Determine the (x, y) coordinate at the center of the cell enclosing the given text.  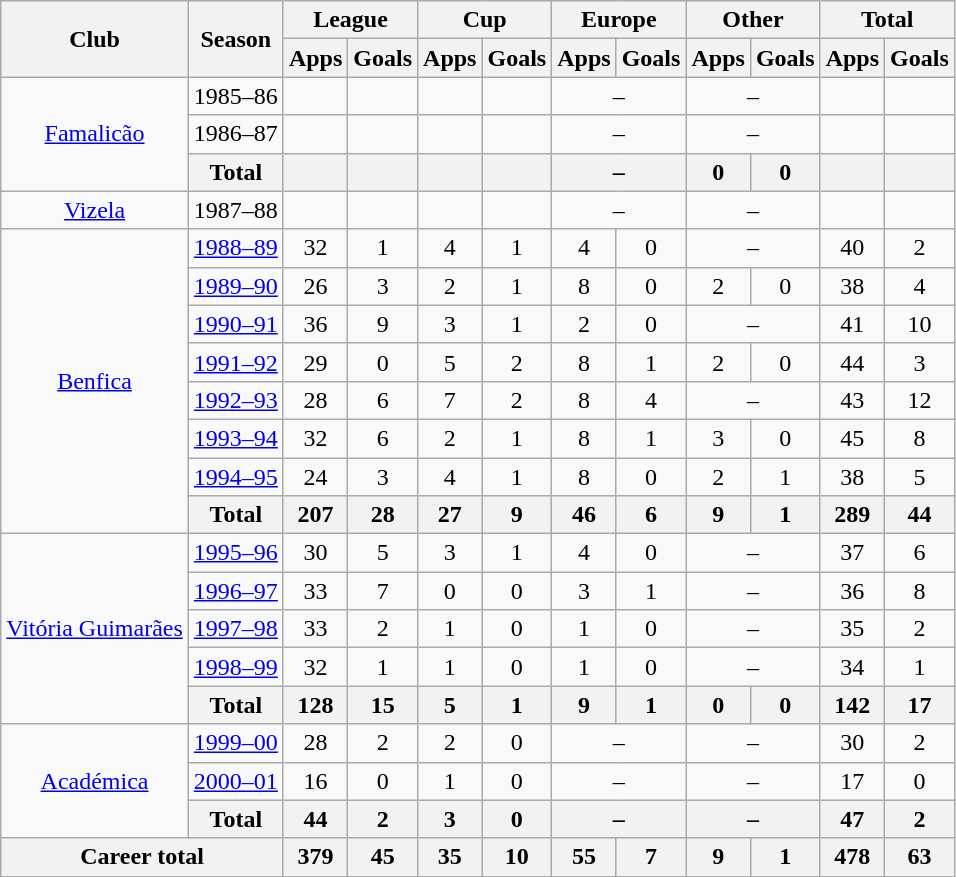
27 (450, 515)
1996–97 (236, 591)
Famalicão (95, 134)
1988–89 (236, 248)
63 (920, 857)
207 (315, 515)
142 (852, 705)
34 (852, 667)
40 (852, 248)
Season (236, 39)
Vizela (95, 210)
379 (315, 857)
1995–96 (236, 553)
Vitória Guimarães (95, 629)
1998–99 (236, 667)
Benfica (95, 381)
478 (852, 857)
12 (920, 400)
47 (852, 819)
League (350, 20)
1990–91 (236, 324)
Career total (142, 857)
1999–00 (236, 743)
1993–94 (236, 438)
41 (852, 324)
1989–90 (236, 286)
128 (315, 705)
1994–95 (236, 477)
1986–87 (236, 134)
Europe (619, 20)
55 (584, 857)
46 (584, 515)
15 (383, 705)
Cup (485, 20)
29 (315, 362)
1985–86 (236, 96)
26 (315, 286)
37 (852, 553)
1997–98 (236, 629)
1991–92 (236, 362)
Académica (95, 781)
Club (95, 39)
1987–88 (236, 210)
1992–93 (236, 400)
43 (852, 400)
16 (315, 781)
24 (315, 477)
2000–01 (236, 781)
Other (753, 20)
289 (852, 515)
